Output the (X, Y) coordinate of the center of the cell containing the given text.  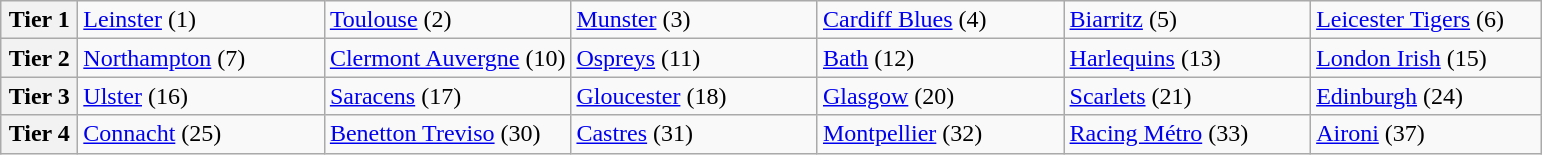
Benetton Treviso (30) (448, 134)
Connacht (25) (202, 134)
London Irish (15) (1426, 58)
Northampton (7) (202, 58)
Racing Métro (33) (1188, 134)
Bath (12) (940, 58)
Scarlets (21) (1188, 96)
Glasgow (20) (940, 96)
Clermont Auvergne (10) (448, 58)
Cardiff Blues (4) (940, 20)
Leicester Tigers (6) (1426, 20)
Edinburgh (24) (1426, 96)
Tier 2 (40, 58)
Tier 3 (40, 96)
Tier 1 (40, 20)
Biarritz (5) (1188, 20)
Leinster (1) (202, 20)
Montpellier (32) (940, 134)
Aironi (37) (1426, 134)
Munster (3) (694, 20)
Tier 4 (40, 134)
Castres (31) (694, 134)
Saracens (17) (448, 96)
Ulster (16) (202, 96)
Ospreys (11) (694, 58)
Gloucester (18) (694, 96)
Harlequins (13) (1188, 58)
Toulouse (2) (448, 20)
